Locate the cell with the specified text and output its [x, y] center coordinate. 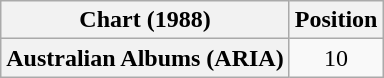
Australian Albums (ARIA) [145, 58]
10 [336, 58]
Chart (1988) [145, 20]
Position [336, 20]
